Extract the [X, Y] coordinate from the center of the cell holding the provided text.  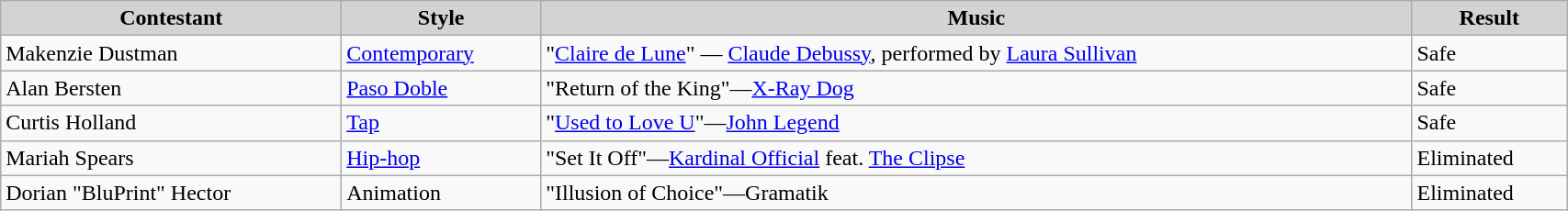
Curtis Holland [171, 123]
Contemporary [441, 53]
"Set It Off"—Kardinal Official feat. The Clipse [976, 158]
Music [976, 18]
"Return of the King"—X-Ray Dog [976, 88]
Contestant [171, 18]
Mariah Spears [171, 158]
Dorian "BluPrint" Hector [171, 193]
Style [441, 18]
Tap [441, 123]
Paso Doble [441, 88]
Result [1490, 18]
Makenzie Dustman [171, 53]
"Illusion of Choice"—Gramatik [976, 193]
Hip-hop [441, 158]
"Used to Love U"—John Legend [976, 123]
Animation [441, 193]
Alan Bersten [171, 88]
"Claire de Lune" — Claude Debussy, performed by Laura Sullivan [976, 53]
